Pinpoint the cell where the given text exists, returning its (X, Y) midpoint coordinate. 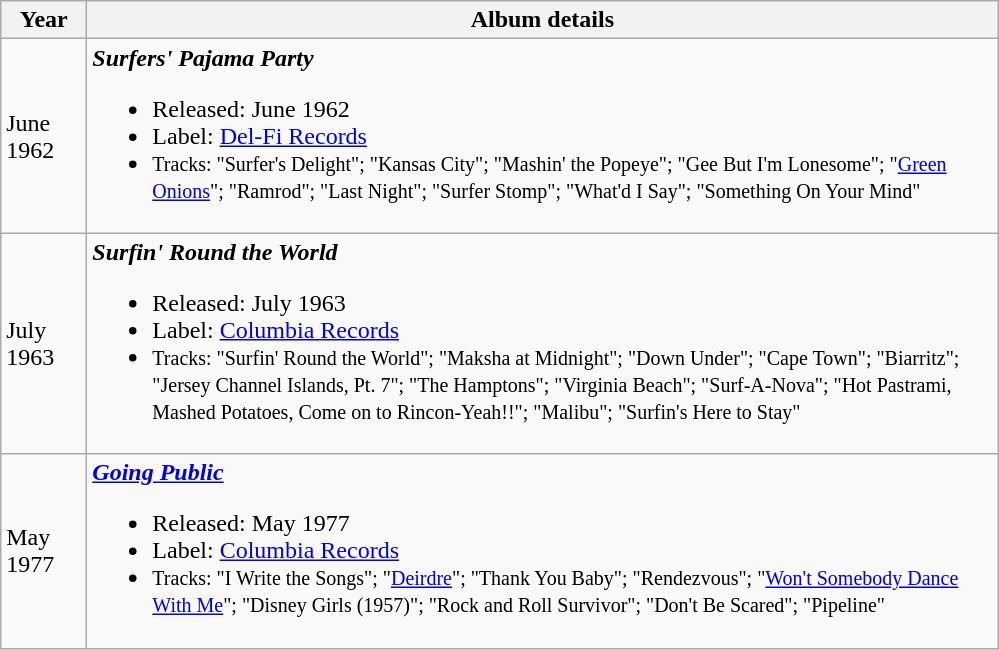
July 1963 (44, 344)
Year (44, 20)
May 1977 (44, 551)
June 1962 (44, 136)
Album details (542, 20)
